Determine the (X, Y) coordinate at the center of the cell enclosing the given text.  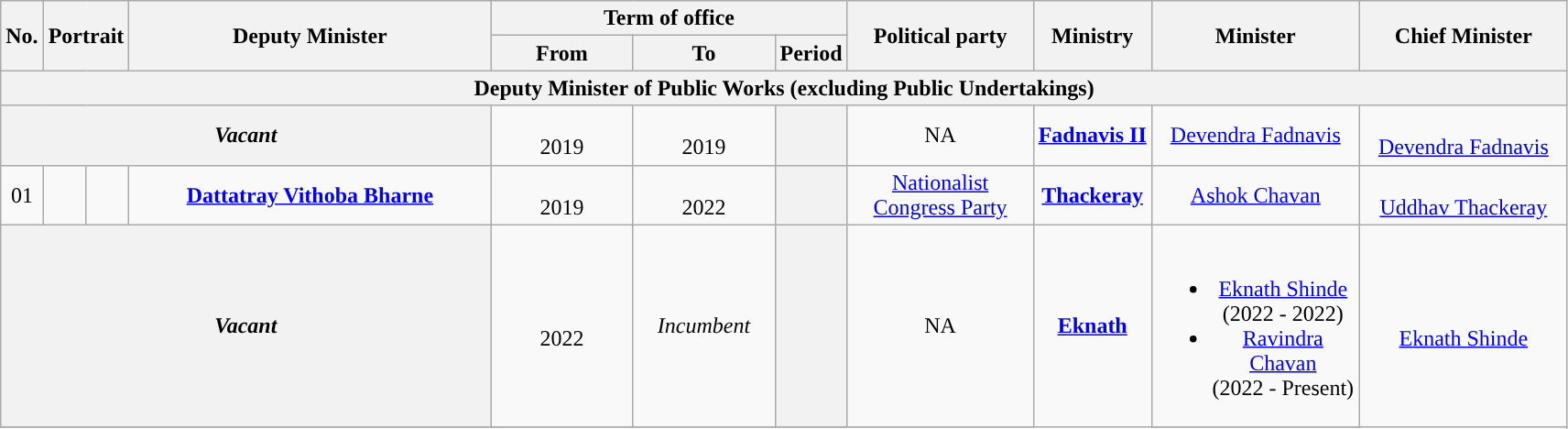
To (703, 53)
01 (22, 194)
No. (22, 36)
Deputy Minister (310, 36)
Ministry (1092, 36)
From (562, 53)
Eknath (1092, 326)
Dattatray Vithoba Bharne (310, 194)
Chief Minister (1464, 36)
Nationalist Congress Party (940, 194)
Ashok Chavan (1255, 194)
Deputy Minister of Public Works (excluding Public Undertakings) (784, 88)
Minister (1255, 36)
Political party (940, 36)
Term of office (669, 18)
Eknath Shinde(2022 - 2022)Ravindra Chavan (2022 - Present) (1255, 326)
Uddhav Thackeray (1464, 194)
Portrait (86, 36)
Fadnavis II (1092, 136)
Period (811, 53)
Thackeray (1092, 194)
Eknath Shinde (1464, 326)
Incumbent (703, 326)
